Find where the given text appears and provide that cell's center as (X, Y) coordinate. 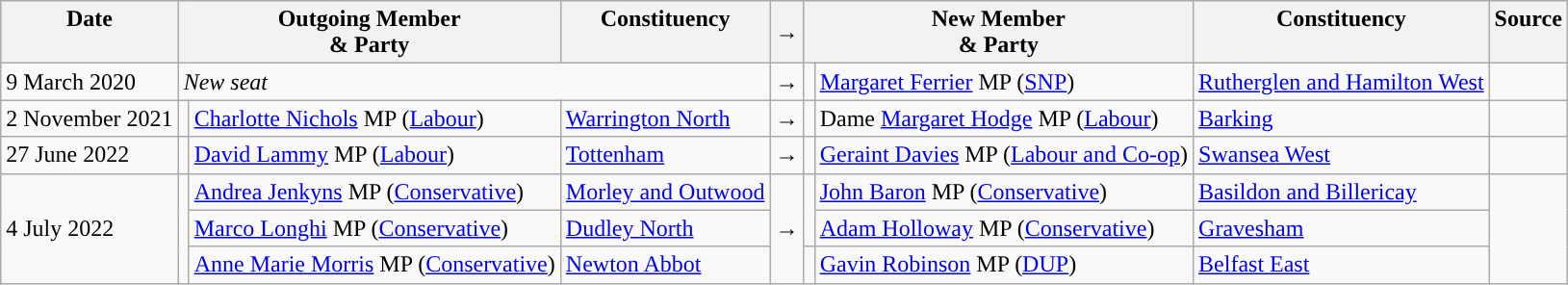
Charlotte Nichols MP (Labour) (374, 118)
Gavin Robinson MP (DUP) (1003, 265)
2 November 2021 (90, 118)
John Baron MP (Conservative) (1003, 192)
Anne Marie Morris MP (Conservative) (374, 265)
Swansea West (1342, 155)
Date (90, 33)
Andrea Jenkyns MP (Conservative) (374, 192)
David Lammy MP (Labour) (374, 155)
Morley and Outwood (665, 192)
Warrington North (665, 118)
27 June 2022 (90, 155)
Marco Longhi MP (Conservative) (374, 228)
Newton Abbot (665, 265)
Basildon and Billericay (1342, 192)
Rutherglen and Hamilton West (1342, 82)
9 March 2020 (90, 82)
New Member& Party (998, 33)
Geraint Davies MP (Labour and Co-op) (1003, 155)
Source (1529, 33)
Dame Margaret Hodge MP (Labour) (1003, 118)
Margaret Ferrier MP (SNP) (1003, 82)
Gravesham (1342, 228)
4 July 2022 (90, 228)
Outgoing Member& Party (370, 33)
Barking (1342, 118)
Belfast East (1342, 265)
Dudley North (665, 228)
Adam Holloway MP (Conservative) (1003, 228)
Tottenham (665, 155)
New seat (474, 82)
